Detect which cell encompasses the target text, then output its (X, Y) center coordinate. 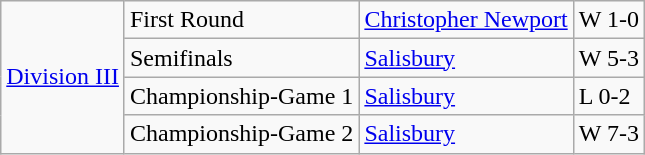
Championship-Game 2 (241, 134)
W 1-0 (608, 20)
Championship-Game 1 (241, 96)
W 7-3 (608, 134)
L 0-2 (608, 96)
Semifinals (241, 58)
W 5-3 (608, 58)
Division III (63, 77)
First Round (241, 20)
Christopher Newport (466, 20)
